Provide the [x, y] coordinate of the cell's center where the given text is located.  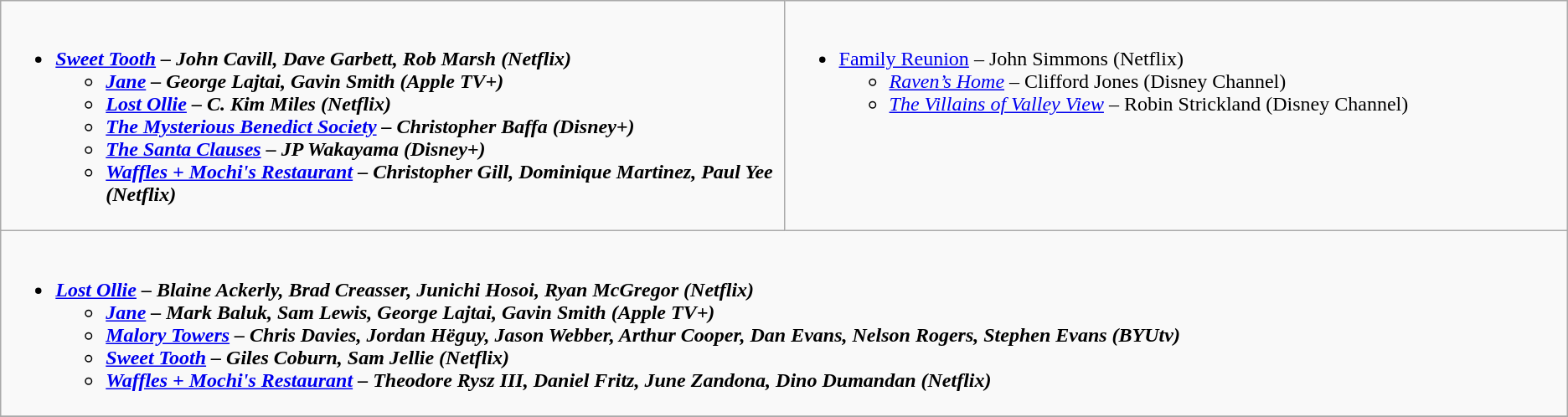
Family Reunion – John Simmons (Netflix)Raven’s Home – Clifford Jones (Disney Channel)The Villains of Valley View – Robin Strickland (Disney Channel) [1176, 116]
